Identify which cell holds the provided text, then report its [x, y] central coordinate. 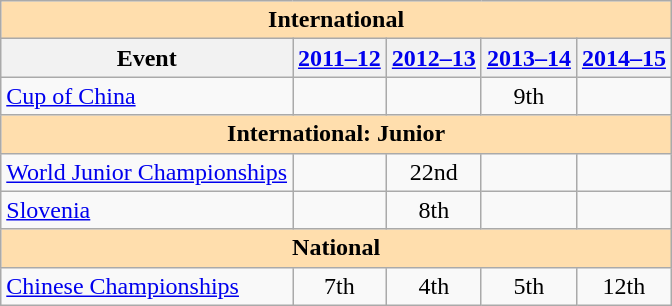
World Junior Championships [147, 172]
National [336, 248]
8th [434, 210]
Slovenia [147, 210]
Cup of China [147, 96]
2013–14 [528, 58]
12th [624, 286]
7th [340, 286]
International: Junior [336, 134]
Chinese Championships [147, 286]
Event [147, 58]
International [336, 20]
4th [434, 286]
2014–15 [624, 58]
5th [528, 286]
9th [528, 96]
22nd [434, 172]
2012–13 [434, 58]
2011–12 [340, 58]
